Determine the (X, Y) coordinate at the center of the cell enclosing the given text.  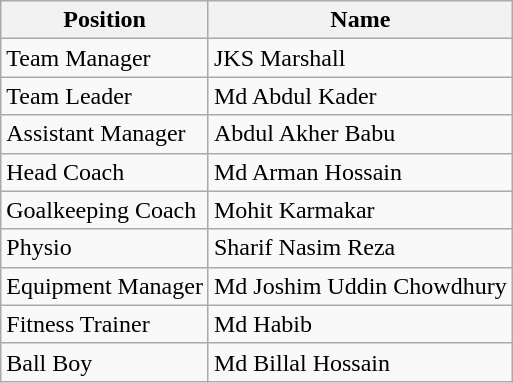
Equipment Manager (105, 286)
Md Habib (360, 324)
Md Arman Hossain (360, 172)
Name (360, 20)
Sharif Nasim Reza (360, 248)
Ball Boy (105, 362)
Physio (105, 248)
Md Billal Hossain (360, 362)
Mohit Karmakar (360, 210)
Team Leader (105, 96)
Position (105, 20)
Md Joshim Uddin Chowdhury (360, 286)
JKS Marshall (360, 58)
Team Manager (105, 58)
Head Coach (105, 172)
Assistant Manager (105, 134)
Goalkeeping Coach (105, 210)
Abdul Akher Babu (360, 134)
Md Abdul Kader (360, 96)
Fitness Trainer (105, 324)
